Capture the cell that displays the provided text and extract its [x, y] central coordinate. 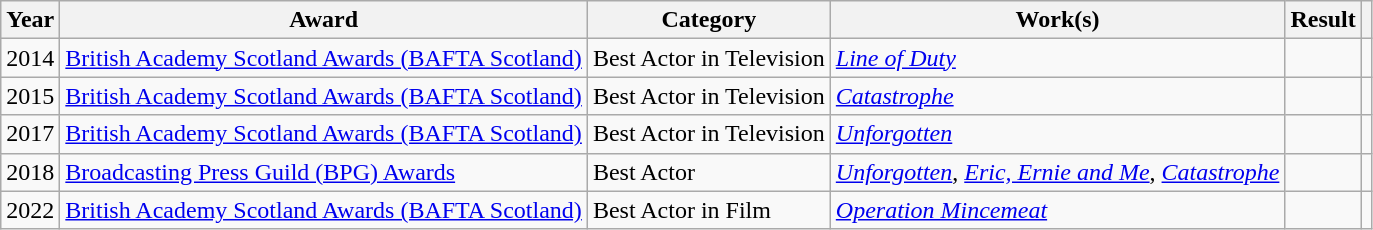
2018 [30, 172]
2022 [30, 210]
Operation Mincemeat [1058, 210]
2017 [30, 134]
Result [1323, 20]
Line of Duty [1058, 58]
Unforgotten, Eric, Ernie and Me, Catastrophe [1058, 172]
Category [708, 20]
Best Actor in Film [708, 210]
Year [30, 20]
2015 [30, 96]
Best Actor [708, 172]
Broadcasting Press Guild (BPG) Awards [324, 172]
Catastrophe [1058, 96]
Work(s) [1058, 20]
Unforgotten [1058, 134]
2014 [30, 58]
Award [324, 20]
